Search for the cell housing the specified text and yield its [x, y] center coordinate. 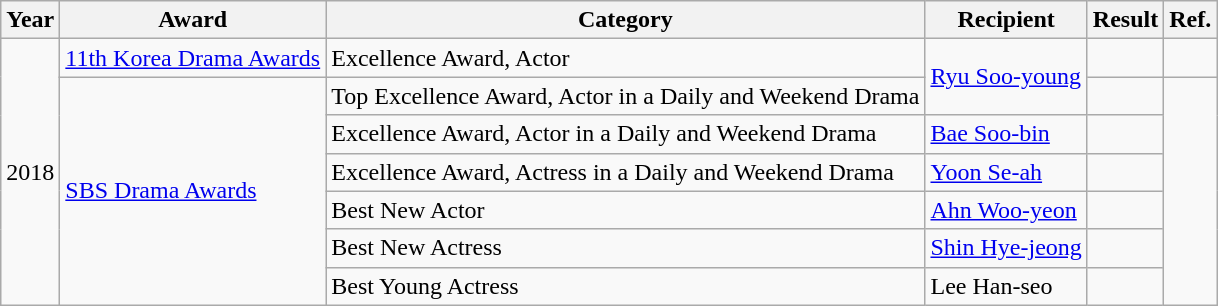
Year [30, 20]
Recipient [1006, 20]
Category [626, 20]
Excellence Award, Actor [626, 58]
Ryu Soo-young [1006, 77]
Best Young Actress [626, 286]
Shin Hye-jeong [1006, 248]
Award [193, 20]
2018 [30, 172]
Ref. [1190, 20]
11th Korea Drama Awards [193, 58]
Best New Actress [626, 248]
Yoon Se-ah [1006, 172]
Best New Actor [626, 210]
Ahn Woo-yeon [1006, 210]
Top Excellence Award, Actor in a Daily and Weekend Drama [626, 96]
Excellence Award, Actress in a Daily and Weekend Drama [626, 172]
Lee Han-seo [1006, 286]
Result [1125, 20]
Excellence Award, Actor in a Daily and Weekend Drama [626, 134]
SBS Drama Awards [193, 191]
Bae Soo-bin [1006, 134]
